Return (X, Y) of the center of cell containing provided text 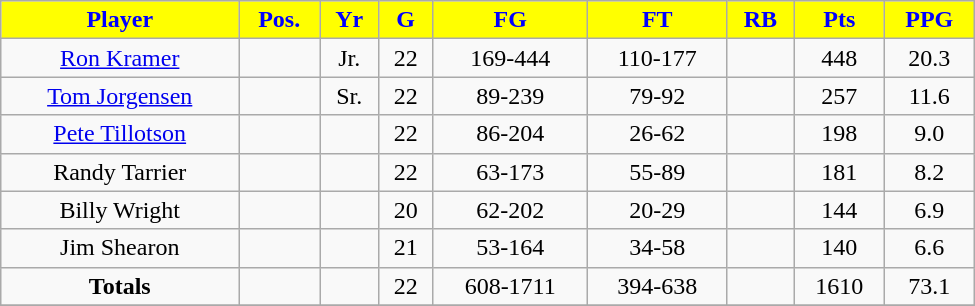
Yr (350, 20)
198 (839, 134)
21 (406, 248)
53-164 (510, 248)
Pos. (280, 20)
169-444 (510, 58)
140 (839, 248)
1610 (839, 286)
89-239 (510, 96)
63-173 (510, 172)
6.9 (929, 210)
110-177 (658, 58)
Totals (120, 286)
Pts (839, 20)
62-202 (510, 210)
FT (658, 20)
Pete Tillotson (120, 134)
20-29 (658, 210)
8.2 (929, 172)
86-204 (510, 134)
448 (839, 58)
Ron Kramer (120, 58)
RB (761, 20)
Sr. (350, 96)
73.1 (929, 286)
Jr. (350, 58)
55-89 (658, 172)
20 (406, 210)
34-58 (658, 248)
9.0 (929, 134)
181 (839, 172)
Jim Shearon (120, 248)
PPG (929, 20)
Randy Tarrier (120, 172)
79-92 (658, 96)
394-638 (658, 286)
11.6 (929, 96)
608-1711 (510, 286)
Player (120, 20)
257 (839, 96)
Billy Wright (120, 210)
6.6 (929, 248)
FG (510, 20)
26-62 (658, 134)
144 (839, 210)
20.3 (929, 58)
G (406, 20)
Tom Jorgensen (120, 96)
